Capture the cell that displays the provided text and extract its [x, y] central coordinate. 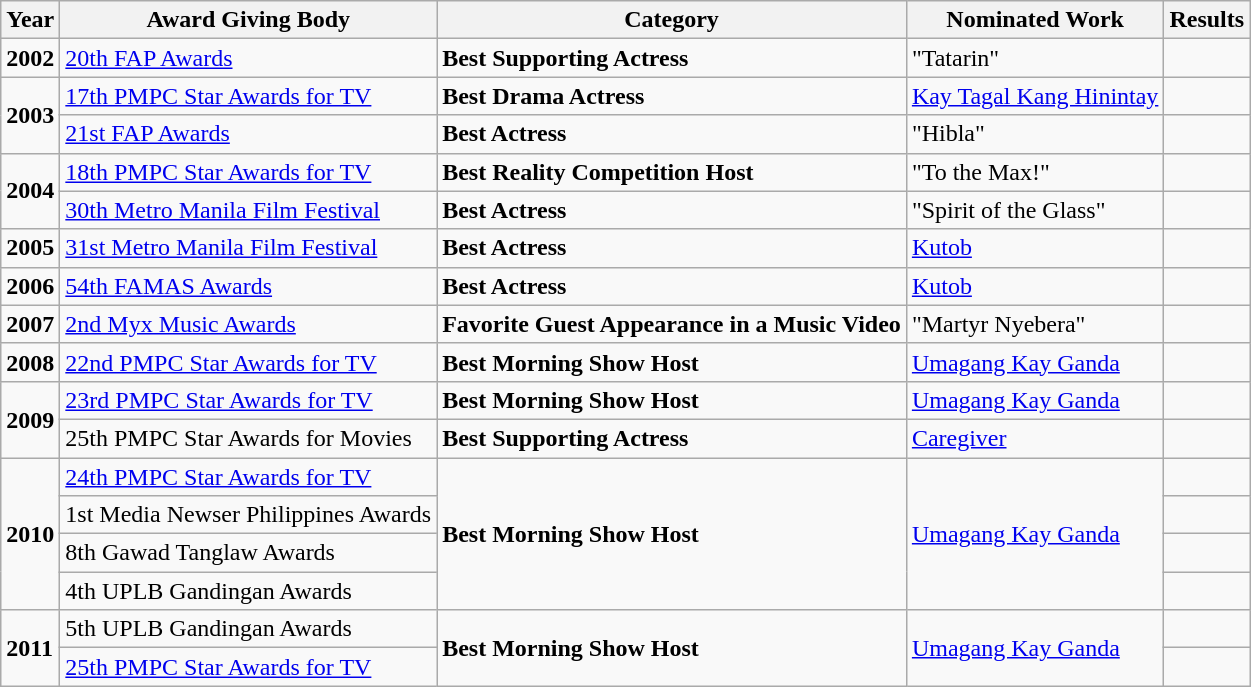
2005 [30, 248]
Caregiver [1035, 438]
2004 [30, 191]
"Tatarin" [1035, 58]
5th UPLB Gandingan Awards [248, 629]
1st Media Newser Philippines Awards [248, 515]
23rd PMPC Star Awards for TV [248, 400]
2002 [30, 58]
Nominated Work [1035, 20]
17th PMPC Star Awards for TV [248, 96]
Award Giving Body [248, 20]
"To the Max!" [1035, 172]
Year [30, 20]
"Spirit of the Glass" [1035, 210]
2011 [30, 648]
2009 [30, 419]
30th Metro Manila Film Festival [248, 210]
Best Drama Actress [672, 96]
2nd Myx Music Awards [248, 324]
2010 [30, 534]
54th FAMAS Awards [248, 286]
"Hibla" [1035, 134]
2008 [30, 362]
2007 [30, 324]
31st Metro Manila Film Festival [248, 248]
8th Gawad Tanglaw Awards [248, 553]
"Martyr Nyebera" [1035, 324]
Category [672, 20]
22nd PMPC Star Awards for TV [248, 362]
Kay Tagal Kang Hinintay [1035, 96]
21st FAP Awards [248, 134]
Results [1207, 20]
Best Reality Competition Host [672, 172]
4th UPLB Gandingan Awards [248, 591]
25th PMPC Star Awards for TV [248, 667]
20th FAP Awards [248, 58]
24th PMPC Star Awards for TV [248, 477]
18th PMPC Star Awards for TV [248, 172]
25th PMPC Star Awards for Movies [248, 438]
Favorite Guest Appearance in a Music Video [672, 324]
2003 [30, 115]
2006 [30, 286]
